Capture the cell that displays the provided text and extract its [X, Y] central coordinate. 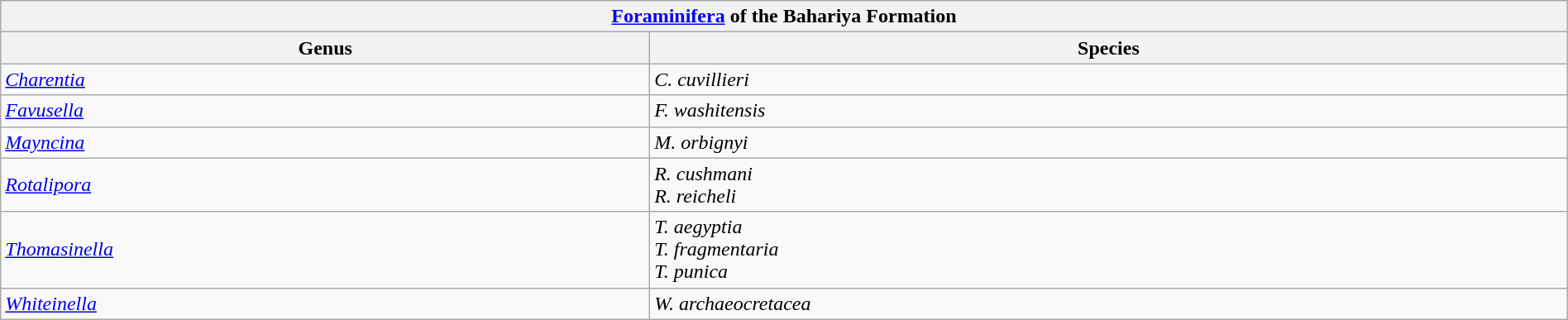
F. washitensis [1109, 111]
T. aegyptiaT. fragmentariaT. punica [1109, 250]
Mayncina [326, 142]
C. cuvillieri [1109, 79]
Charentia [326, 79]
Whiteinella [326, 303]
Thomasinella [326, 250]
Species [1109, 48]
W. archaeocretacea [1109, 303]
Favusella [326, 111]
Genus [326, 48]
Rotalipora [326, 185]
Foraminifera of the Bahariya Formation [784, 17]
R. cushmaniR. reicheli [1109, 185]
M. orbignyi [1109, 142]
